Capture the cell that displays the provided text and extract its [X, Y] central coordinate. 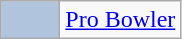
Pro Bowler [120, 20]
